Locate the cell with the specified text and output its (x, y) center coordinate. 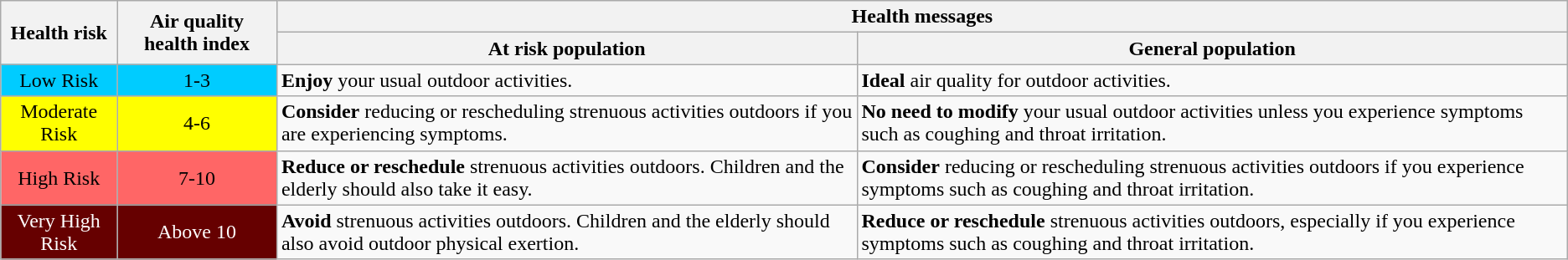
Enjoy your usual outdoor activities. (566, 80)
Low Risk (59, 80)
General population (1212, 48)
4-6 (198, 124)
Moderate Risk (59, 124)
Very High Risk (59, 232)
Avoid strenuous activities outdoors. Children and the elderly should also avoid outdoor physical exertion. (566, 232)
At risk population (566, 48)
No need to modify your usual outdoor activities unless you experience symptoms such as coughing and throat irritation. (1212, 124)
Reduce or reschedule strenuous activities outdoors. Children and the elderly should also take it easy. (566, 177)
Health risk (59, 33)
Health messages (921, 17)
1-3 (198, 80)
7-10 (198, 177)
High Risk (59, 177)
Ideal air quality for outdoor activities. (1212, 80)
Reduce or reschedule strenuous activities outdoors, especially if you experience symptoms such as coughing and throat irritation. (1212, 232)
Air quality health index (198, 33)
Consider reducing or rescheduling strenuous activities outdoors if you are experiencing symptoms. (566, 124)
Consider reducing or rescheduling strenuous activities outdoors if you experience symptoms such as coughing and throat irritation. (1212, 177)
Above 10 (198, 232)
